Locate the cell with the specified text and output its [x, y] center coordinate. 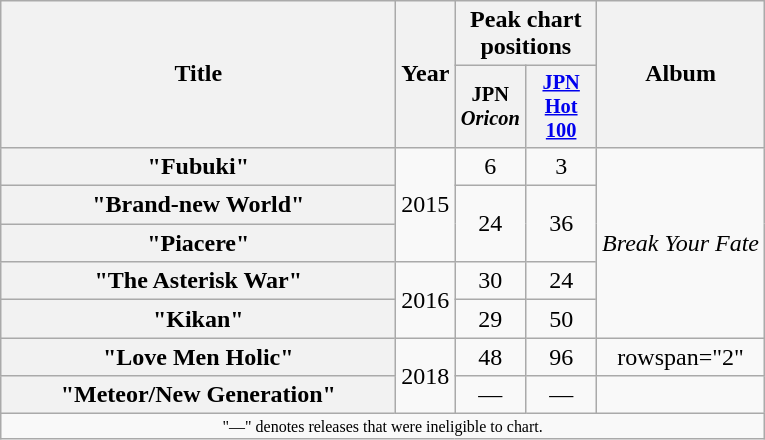
36 [562, 224]
Break Your Fate [681, 242]
"The Asterisk War" [198, 281]
3 [562, 166]
"Love Men Holic" [198, 357]
Title [198, 74]
2018 [426, 376]
"Kikan" [198, 319]
"—" denotes releases that were ineligible to chart. [383, 426]
30 [490, 281]
"Piacere" [198, 243]
JPN Hot 100 [562, 107]
Peak chart positions [526, 34]
Year [426, 74]
JPN Oricon [490, 107]
50 [562, 319]
rowspan="2" [681, 357]
2015 [426, 204]
29 [490, 319]
Album [681, 74]
48 [490, 357]
6 [490, 166]
"Brand-new World" [198, 205]
"Fubuki" [198, 166]
2016 [426, 300]
"Meteor/New Generation" [198, 395]
96 [562, 357]
